From the cell containing the given text, extract its center point as [X, Y] coordinate. 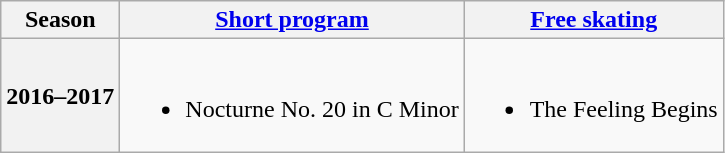
Nocturne No. 20 in C Minor [292, 96]
Short program [292, 20]
The Feeling Begins [594, 96]
Free skating [594, 20]
Season [60, 20]
2016–2017 [60, 96]
